Provide the [x, y] coordinate of the cell's center where the given text is located.  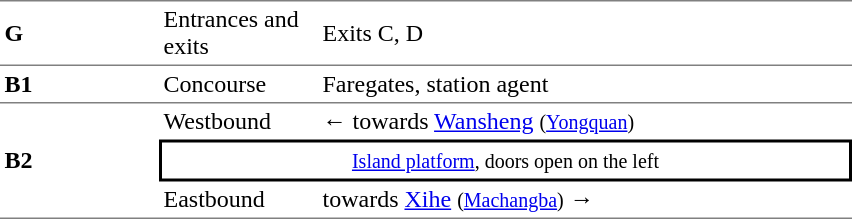
Concourse [238, 85]
B1 [80, 85]
G [80, 33]
Faregates, station agent [585, 85]
Exits C, D [585, 33]
← towards Wansheng (Yongquan) [585, 122]
Entrances and exits [238, 33]
Island platform, doors open on the left [506, 161]
Westbound [238, 122]
